Find where the given text appears and provide that cell's center as (X, Y) coordinate. 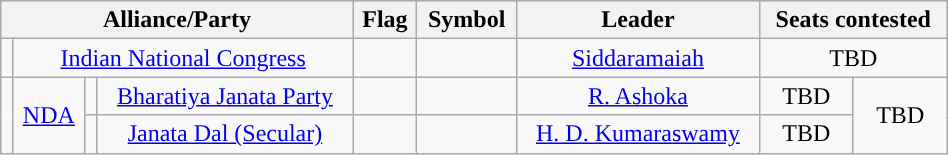
Alliance/Party (177, 20)
Janata Dal (Secular) (225, 134)
Flag (385, 20)
Siddaramaiah (638, 58)
Leader (638, 20)
Indian National Congress (183, 58)
NDA (48, 115)
R. Ashoka (638, 96)
H. D. Kumaraswamy (638, 134)
Seats contested (853, 20)
Symbol (467, 20)
Bharatiya Janata Party (225, 96)
